Find where the given text appears and provide that cell's center as [x, y] coordinate. 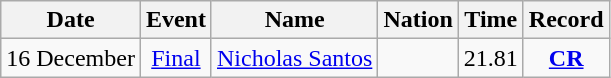
Name [294, 20]
Record [566, 20]
Nation [418, 20]
Date [71, 20]
Final [176, 58]
21.81 [490, 58]
Event [176, 20]
Nicholas Santos [294, 58]
Time [490, 20]
16 December [71, 58]
CR [566, 58]
